Determine the [X, Y] coordinate at the center of the cell enclosing the given text.  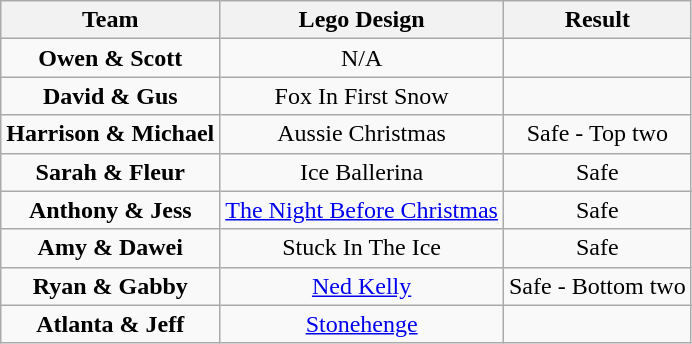
Aussie Christmas [362, 134]
Ned Kelly [362, 286]
Stonehenge [362, 324]
David & Gus [110, 96]
Anthony & Jess [110, 210]
Amy & Dawei [110, 248]
Ryan & Gabby [110, 286]
The Night Before Christmas [362, 210]
Stuck In The Ice [362, 248]
Atlanta & Jeff [110, 324]
Owen & Scott [110, 58]
Team [110, 20]
Safe - Top two [597, 134]
Safe - Bottom two [597, 286]
Ice Ballerina [362, 172]
Result [597, 20]
Sarah & Fleur [110, 172]
N/A [362, 58]
Fox In First Snow [362, 96]
Harrison & Michael [110, 134]
Lego Design [362, 20]
